Identify which cell holds the provided text, then report its [X, Y] central coordinate. 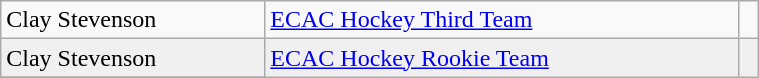
ECAC Hockey Third Team [502, 20]
ECAC Hockey Rookie Team [502, 58]
